Determine the [X, Y] coordinate at the center of the cell enclosing the given text.  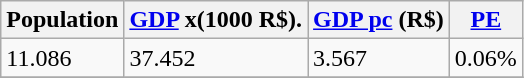
Population [62, 20]
3.567 [379, 58]
GDP x(1000 R$). [216, 20]
37.452 [216, 58]
PE [486, 20]
GDP pc (R$) [379, 20]
11.086 [62, 58]
0.06% [486, 58]
